Return (x, y) of the center of cell containing provided text 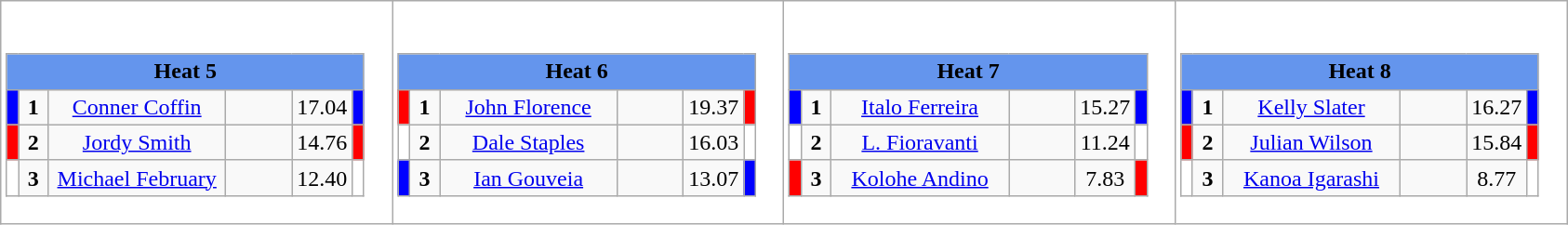
16.03 (714, 142)
Conner Coffin (138, 107)
7.83 (1105, 178)
17.04 (322, 107)
12.40 (322, 178)
8.77 (1497, 178)
Kelly Slater (1311, 107)
16.27 (1497, 107)
L. Fioravanti (921, 142)
Heat 7 (968, 72)
Heat 5 1 Conner Coffin 17.04 2 Jordy Smith 14.76 3 Michael February 12.40 (197, 112)
Heat 7 1 Italo Ferreira 15.27 2 L. Fioravanti 11.24 3 Kolohe Andino 7.83 (980, 112)
11.24 (1105, 142)
15.27 (1105, 107)
John Florence (528, 107)
19.37 (714, 107)
Kolohe Andino (921, 178)
15.84 (1497, 142)
Italo Ferreira (921, 107)
Heat 8 (1360, 72)
Ian Gouveia (528, 178)
Kanoa Igarashi (1311, 178)
Jordy Smith (138, 142)
Michael February (138, 178)
Heat 5 (185, 72)
Heat 6 1 John Florence 19.37 2 Dale Staples 16.03 3 Ian Gouveia 13.07 (588, 112)
Dale Staples (528, 142)
Julian Wilson (1311, 142)
Heat 8 1 Kelly Slater 16.27 2 Julian Wilson 15.84 3 Kanoa Igarashi 8.77 (1371, 112)
Heat 6 (577, 72)
14.76 (322, 142)
13.07 (714, 178)
